Return the [x, y] coordinate for the center point of the cell that contains the specified text.  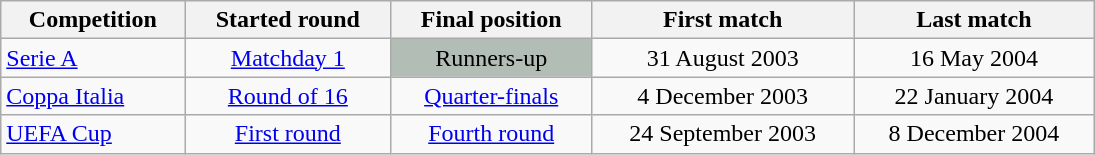
24 September 2003 [723, 134]
Fourth round [492, 134]
31 August 2003 [723, 58]
16 May 2004 [974, 58]
Started round [288, 20]
First round [288, 134]
8 December 2004 [974, 134]
Matchday 1 [288, 58]
Runners-up [492, 58]
UEFA Cup [93, 134]
Competition [93, 20]
22 January 2004 [974, 96]
Round of 16 [288, 96]
Final position [492, 20]
Serie A [93, 58]
4 December 2003 [723, 96]
Last match [974, 20]
Coppa Italia [93, 96]
First match [723, 20]
Quarter-finals [492, 96]
